Return the [x, y] coordinate for the center point of the cell that contains the specified text.  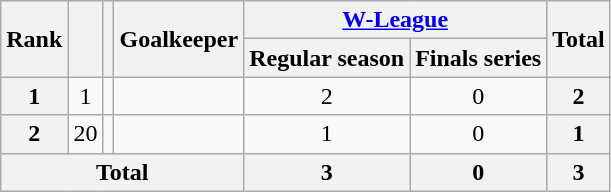
Finals series [478, 58]
Rank [34, 39]
20 [86, 134]
Goalkeeper [179, 39]
Regular season [327, 58]
W-League [396, 20]
